Determine the [x, y] coordinate at the center of the cell enclosing the given text.  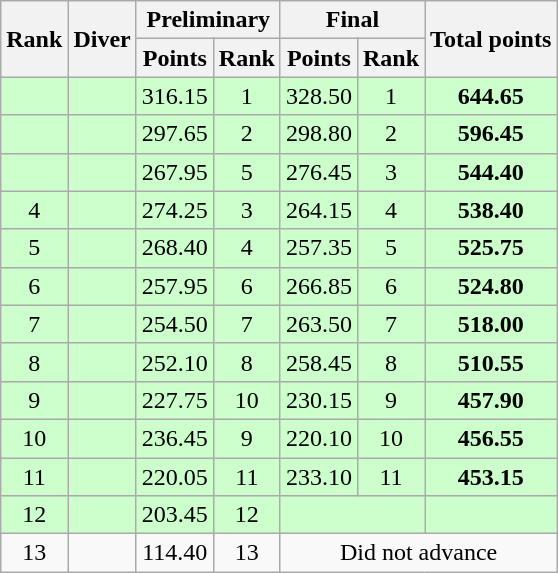
258.45 [318, 362]
457.90 [491, 400]
236.45 [174, 438]
544.40 [491, 172]
233.10 [318, 477]
220.10 [318, 438]
Did not advance [418, 553]
268.40 [174, 248]
510.55 [491, 362]
Total points [491, 39]
220.05 [174, 477]
596.45 [491, 134]
252.10 [174, 362]
114.40 [174, 553]
453.15 [491, 477]
227.75 [174, 400]
274.25 [174, 210]
230.15 [318, 400]
203.45 [174, 515]
254.50 [174, 324]
276.45 [318, 172]
297.65 [174, 134]
257.35 [318, 248]
525.75 [491, 248]
263.50 [318, 324]
257.95 [174, 286]
518.00 [491, 324]
Final [352, 20]
328.50 [318, 96]
267.95 [174, 172]
298.80 [318, 134]
644.65 [491, 96]
316.15 [174, 96]
538.40 [491, 210]
Preliminary [208, 20]
524.80 [491, 286]
456.55 [491, 438]
266.85 [318, 286]
264.15 [318, 210]
Diver [102, 39]
